Determine the (X, Y) coordinate at the center of the cell enclosing the given text.  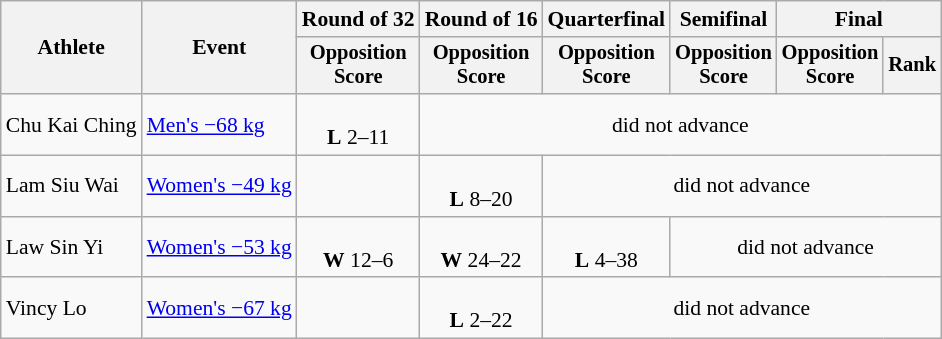
Women's −67 kg (220, 308)
Rank (912, 66)
Chu Kai Ching (72, 124)
Vincy Lo (72, 308)
Lam Siu Wai (72, 186)
L 4–38 (607, 248)
Semifinal (724, 19)
Law Sin Yi (72, 248)
Final (859, 19)
Men's −68 kg (220, 124)
L 2–11 (358, 124)
W 24–22 (482, 248)
Quarterfinal (607, 19)
Women's −49 kg (220, 186)
Round of 16 (482, 19)
Women's −53 kg (220, 248)
Athlete (72, 48)
Round of 32 (358, 19)
Event (220, 48)
L 2–22 (482, 308)
L 8–20 (482, 186)
W 12–6 (358, 248)
